From the cell containing the given text, extract its center point as [X, Y] coordinate. 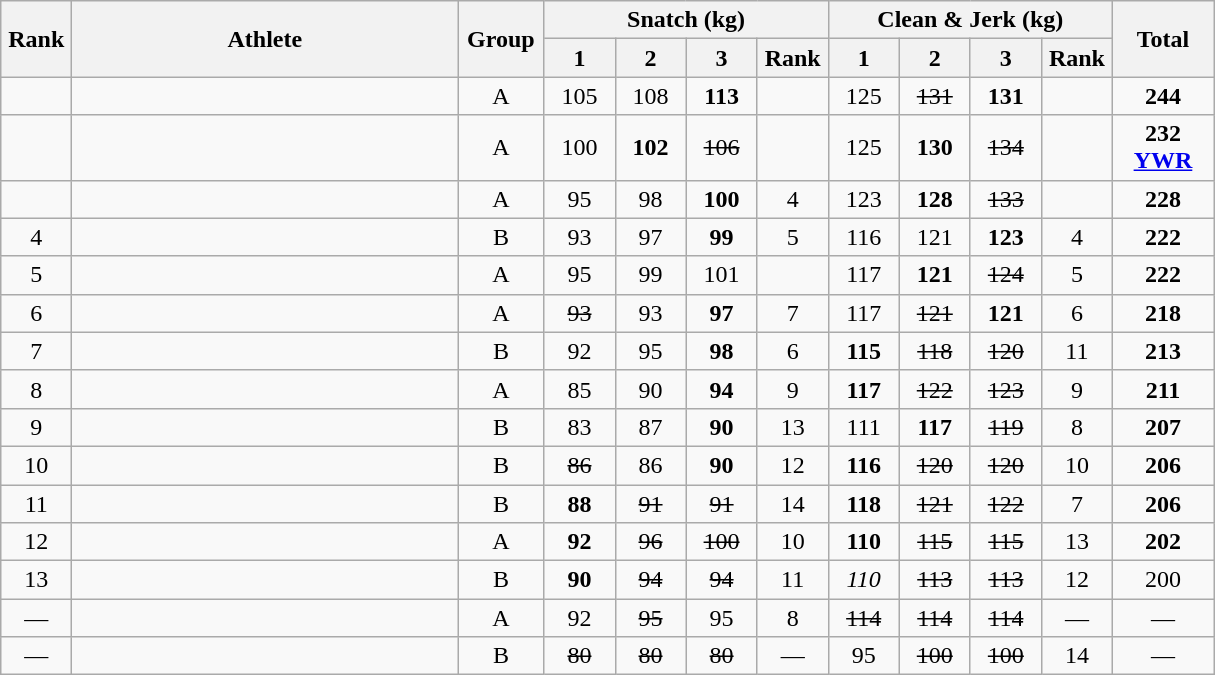
218 [1162, 313]
232YWR [1162, 148]
128 [934, 199]
Total [1162, 39]
Group [501, 39]
211 [1162, 389]
102 [650, 148]
87 [650, 427]
85 [580, 389]
119 [1006, 427]
83 [580, 427]
Snatch (kg) [686, 20]
108 [650, 96]
105 [580, 96]
Clean & Jerk (kg) [970, 20]
111 [864, 427]
133 [1006, 199]
124 [1006, 275]
202 [1162, 542]
200 [1162, 580]
228 [1162, 199]
96 [650, 542]
101 [722, 275]
Athlete [265, 39]
106 [722, 148]
213 [1162, 351]
130 [934, 148]
244 [1162, 96]
88 [580, 503]
134 [1006, 148]
207 [1162, 427]
